Detect which cell encompasses the target text, then output its [X, Y] center coordinate. 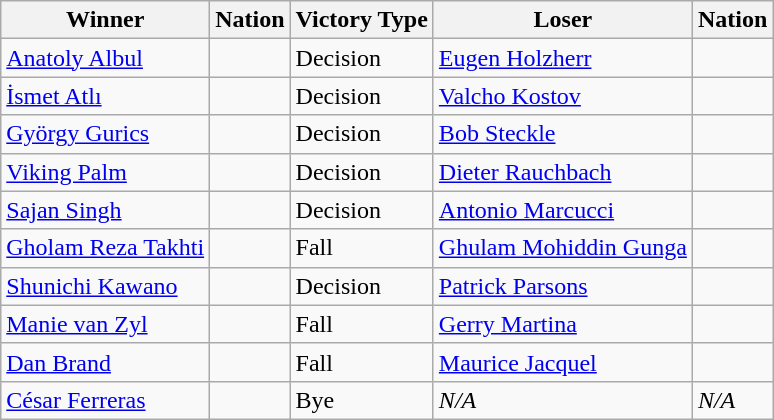
Shunichi Kawano [106, 286]
Dan Brand [106, 362]
Eugen Holzherr [562, 58]
Valcho Kostov [562, 96]
György Gurics [106, 134]
Gholam Reza Takhti [106, 248]
César Ferreras [106, 400]
Sajan Singh [106, 210]
Patrick Parsons [562, 286]
Bob Steckle [562, 134]
Dieter Rauchbach [562, 172]
İsmet Atlı [106, 96]
Bye [362, 400]
Winner [106, 20]
Loser [562, 20]
Anatoly Albul [106, 58]
Victory Type [362, 20]
Antonio Marcucci [562, 210]
Manie van Zyl [106, 324]
Viking Palm [106, 172]
Maurice Jacquel [562, 362]
Gerry Martina [562, 324]
Ghulam Mohiddin Gunga [562, 248]
